Scan for the cell matching the given text and deliver its (x, y) coordinate at center. 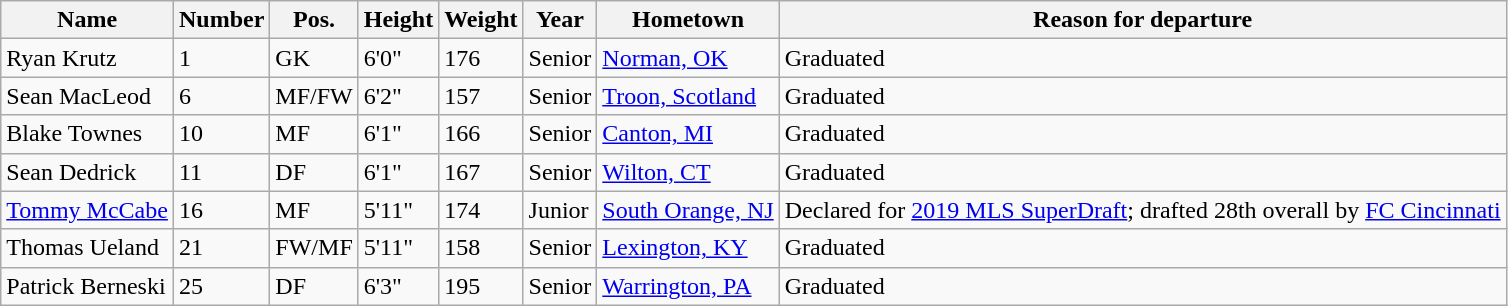
Wilton, CT (688, 172)
South Orange, NJ (688, 210)
Name (88, 20)
MF/FW (314, 96)
174 (481, 210)
Patrick Berneski (88, 286)
Weight (481, 20)
157 (481, 96)
10 (221, 134)
Ryan Krutz (88, 58)
6'0" (398, 58)
Tommy McCabe (88, 210)
158 (481, 248)
Pos. (314, 20)
Year (560, 20)
21 (221, 248)
25 (221, 286)
Hometown (688, 20)
176 (481, 58)
Lexington, KY (688, 248)
GK (314, 58)
195 (481, 286)
11 (221, 172)
Height (398, 20)
Declared for 2019 MLS SuperDraft; drafted 28th overall by FC Cincinnati (1142, 210)
Sean MacLeod (88, 96)
Troon, Scotland (688, 96)
Sean Dedrick (88, 172)
Norman, OK (688, 58)
6'2" (398, 96)
Junior (560, 210)
Warrington, PA (688, 286)
6 (221, 96)
Reason for departure (1142, 20)
FW/MF (314, 248)
1 (221, 58)
16 (221, 210)
167 (481, 172)
6'3" (398, 286)
Number (221, 20)
Canton, MI (688, 134)
Blake Townes (88, 134)
Thomas Ueland (88, 248)
166 (481, 134)
